Extract the [x, y] coordinate from the center of the cell holding the provided text.  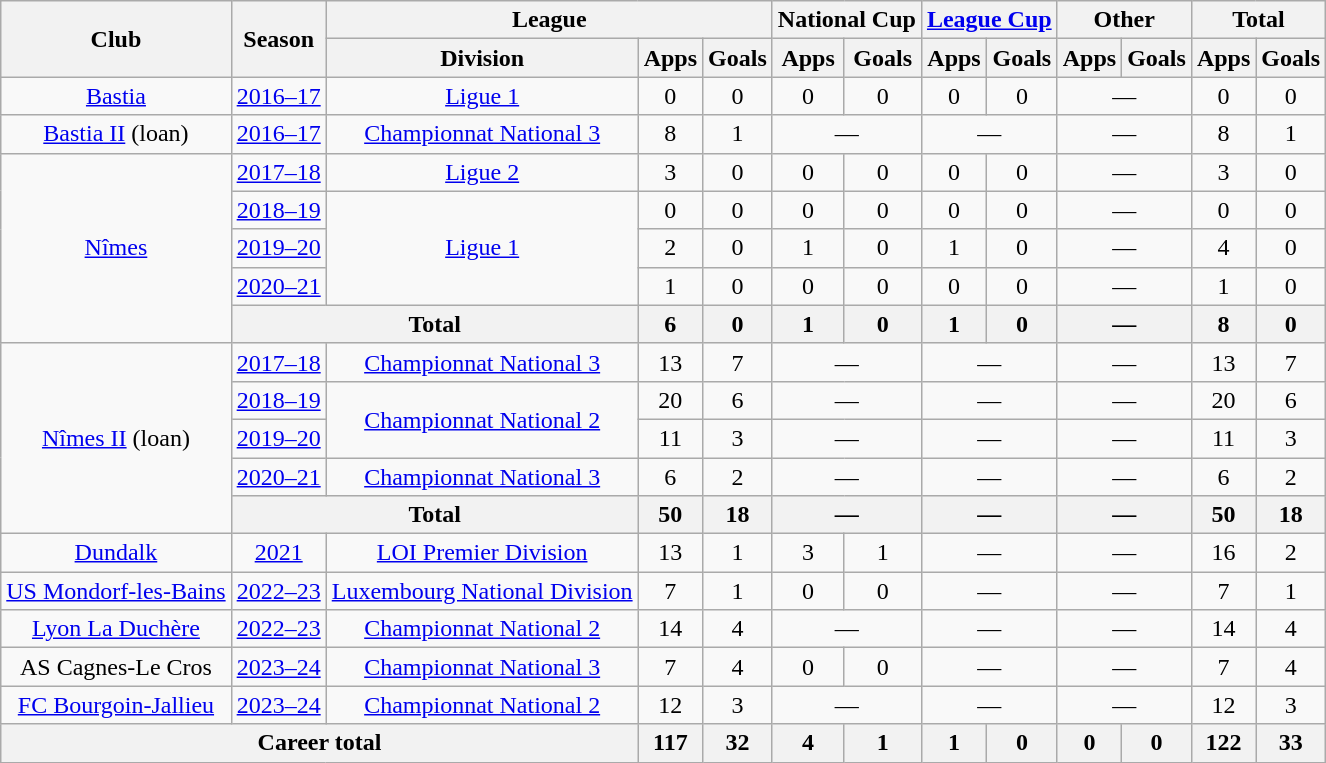
Season [278, 39]
Other [1124, 20]
Bastia II (loan) [116, 134]
LOI Premier Division [482, 553]
National Cup [846, 20]
League [549, 20]
Ligue 2 [482, 172]
Club [116, 39]
AS Cagnes-Le Cros [116, 667]
Bastia [116, 96]
League Cup [989, 20]
Division [482, 58]
16 [1223, 553]
32 [738, 743]
US Mondorf-les-Bains [116, 591]
Dundalk [116, 553]
Nîmes II (loan) [116, 438]
117 [670, 743]
33 [1291, 743]
122 [1223, 743]
Career total [320, 743]
FC Bourgoin-Jallieu [116, 705]
Lyon La Duchère [116, 629]
Nîmes [116, 248]
2021 [278, 553]
Luxembourg National Division [482, 591]
